Detect which cell encompasses the target text, then output its (x, y) center coordinate. 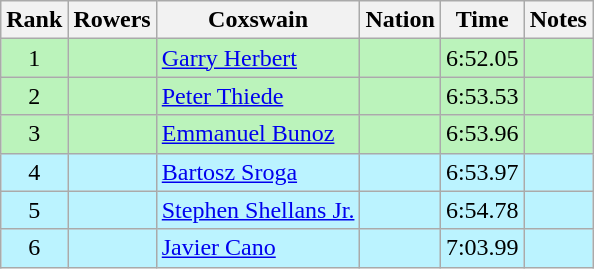
Time (482, 20)
6:52.05 (482, 58)
6:54.78 (482, 210)
6:53.53 (482, 96)
6:53.96 (482, 134)
Peter Thiede (258, 96)
7:03.99 (482, 248)
1 (34, 58)
Garry Herbert (258, 58)
2 (34, 96)
Rowers (112, 20)
Emmanuel Bunoz (258, 134)
Coxswain (258, 20)
4 (34, 172)
Bartosz Sroga (258, 172)
Javier Cano (258, 248)
Rank (34, 20)
Nation (400, 20)
6 (34, 248)
6:53.97 (482, 172)
5 (34, 210)
Notes (558, 20)
3 (34, 134)
Stephen Shellans Jr. (258, 210)
